Identify which cell holds the provided text, then report its (x, y) central coordinate. 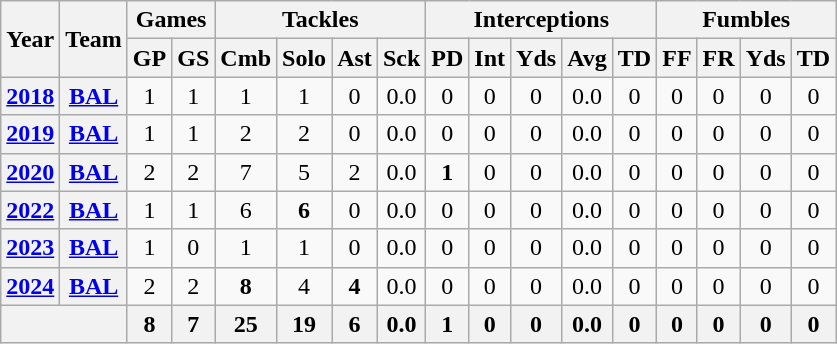
Year (30, 39)
Tackles (320, 20)
2022 (30, 210)
Int (490, 58)
Cmb (246, 58)
Interceptions (542, 20)
GS (194, 58)
Ast (355, 58)
2023 (30, 248)
2018 (30, 96)
2024 (30, 286)
FR (718, 58)
19 (304, 324)
Sck (401, 58)
5 (304, 172)
Avg (588, 58)
GP (149, 58)
Fumbles (746, 20)
PD (448, 58)
2020 (30, 172)
Solo (304, 58)
Team (94, 39)
2019 (30, 134)
FF (677, 58)
25 (246, 324)
Games (170, 20)
